Determine the [x, y] coordinate at the center of the cell enclosing the given text.  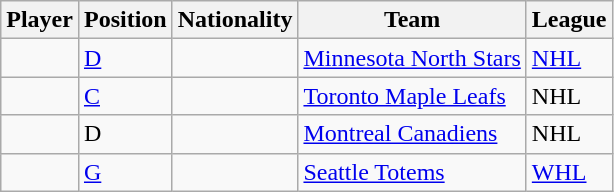
Position [125, 20]
Toronto Maple Leafs [412, 96]
Montreal Canadiens [412, 134]
League [569, 20]
Seattle Totems [412, 172]
C [125, 96]
Minnesota North Stars [412, 58]
G [125, 172]
Nationality [235, 20]
Player [40, 20]
WHL [569, 172]
Team [412, 20]
